Capture the cell that displays the provided text and extract its [X, Y] central coordinate. 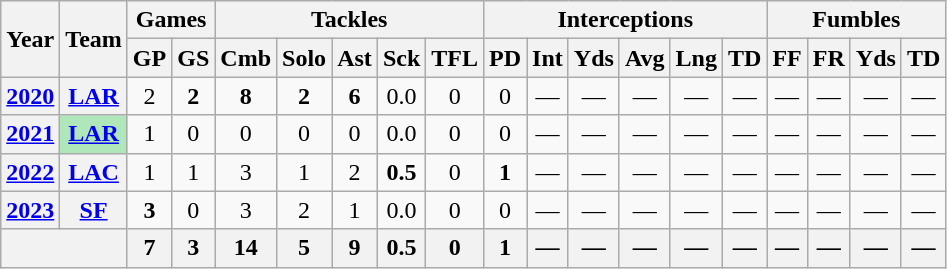
9 [355, 248]
Int [548, 58]
Team [94, 39]
2022 [30, 172]
14 [246, 248]
7 [149, 248]
Sck [401, 58]
GS [194, 58]
GP [149, 58]
Avg [644, 58]
Lng [696, 58]
SF [94, 210]
6 [355, 96]
Solo [304, 58]
TFL [455, 58]
8 [246, 96]
LAC [94, 172]
5 [304, 248]
FF [787, 58]
Tackles [350, 20]
Cmb [246, 58]
2023 [30, 210]
Year [30, 39]
Games [170, 20]
2021 [30, 134]
Fumbles [856, 20]
FR [828, 58]
2020 [30, 96]
Interceptions [626, 20]
Ast [355, 58]
PD [506, 58]
